Extract the [X, Y] coordinate from the center of the cell holding the provided text.  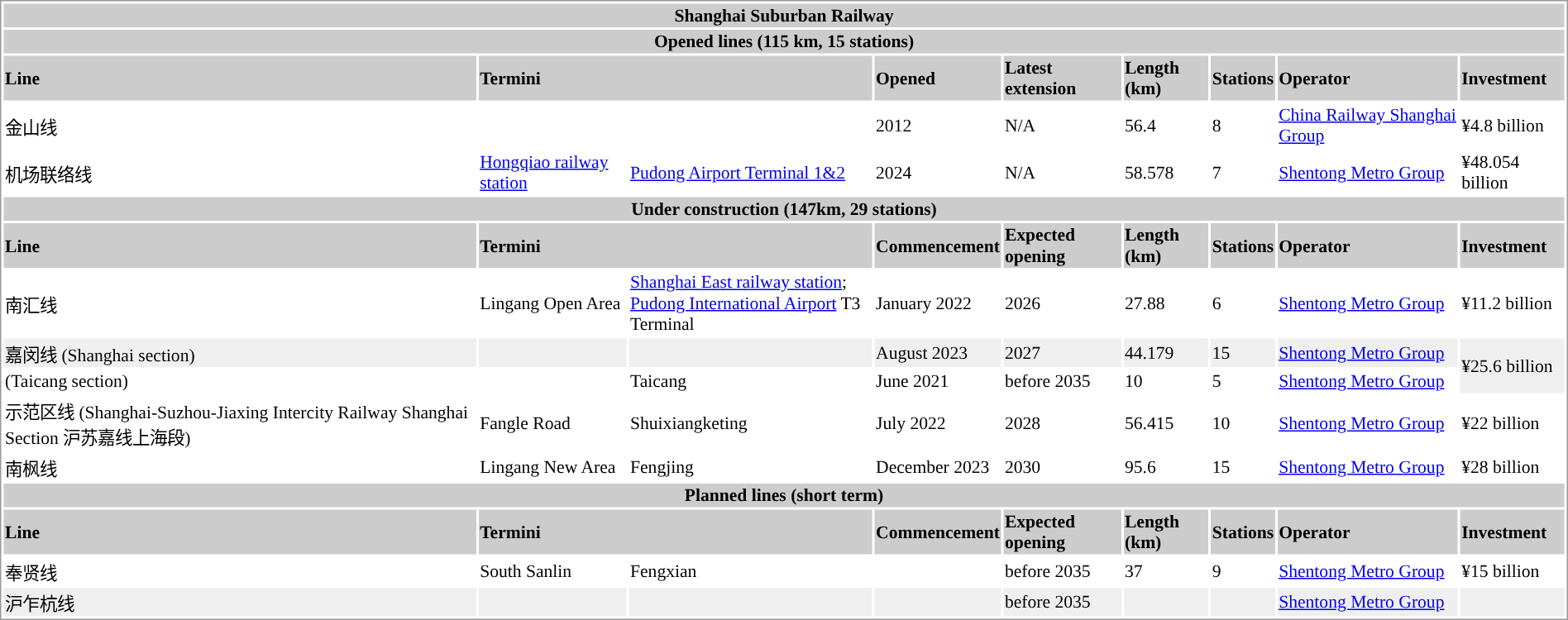
¥25.6 billion [1513, 366]
27.88 [1166, 303]
56.4 [1166, 125]
Lingang Open Area [552, 303]
Latest extension [1062, 79]
Shanghai Suburban Railway [784, 15]
2026 [1062, 303]
Lingang New Area [552, 467]
Taicang [750, 381]
沪乍杭线 [240, 602]
¥28 billion [1513, 467]
95.6 [1166, 467]
¥48.054 billion [1513, 173]
南枫线 [240, 467]
8 [1242, 125]
58.578 [1166, 173]
南汇线 [240, 303]
China Railway Shanghai Group [1368, 125]
Opened [938, 79]
Fengxian [750, 571]
¥22 billion [1513, 422]
6 [1242, 303]
Opened lines (115 km, 15 stations) [784, 41]
5 [1242, 381]
December 2023 [938, 467]
(Taicang section) [240, 381]
2027 [1062, 353]
Planned lines (short term) [784, 495]
South Sanlin [552, 571]
2012 [938, 125]
Fengjing [750, 467]
Shuixiangketing [750, 422]
44.179 [1166, 353]
¥15 billion [1513, 571]
August 2023 [938, 353]
7 [1242, 173]
嘉闵线 (Shanghai section) [240, 353]
2024 [938, 173]
Pudong Airport Terminal 1&2 [750, 173]
¥11.2 billion [1513, 303]
奉贤线 [240, 571]
¥4.8 billion [1513, 125]
9 [1242, 571]
June 2021 [938, 381]
January 2022 [938, 303]
金山线 [240, 125]
37 [1166, 571]
2030 [1062, 467]
2028 [1062, 422]
Hongqiao railway station [552, 173]
Shanghai East railway station; Pudong International Airport T3 Terminal [750, 303]
56.415 [1166, 422]
机场联络线 [240, 173]
Under construction (147km, 29 stations) [784, 208]
示范区线 (Shanghai-Suzhou-Jiaxing Intercity Railway Shanghai Section 沪苏嘉线上海段) [240, 422]
Fangle Road [552, 422]
July 2022 [938, 422]
